Extract the [X, Y] coordinate from the center of the cell holding the provided text.  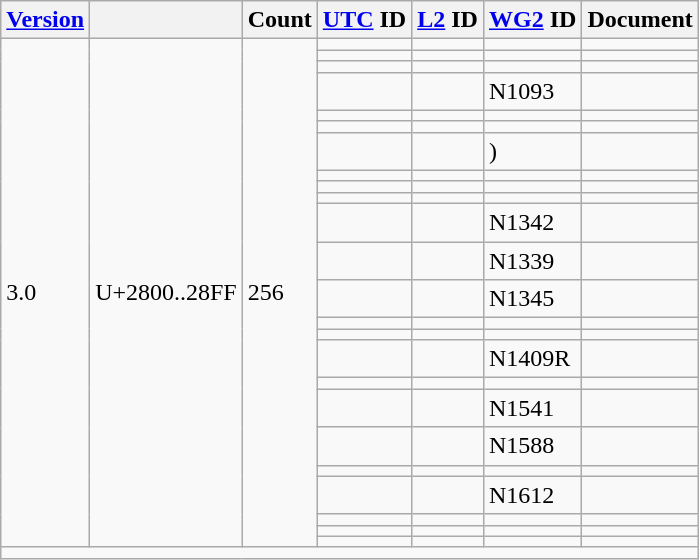
N1342 [532, 222]
) [532, 151]
Version [46, 20]
L2 ID [448, 20]
Document [640, 20]
N1541 [532, 408]
U+2800..28FF [166, 293]
N1345 [532, 299]
N1409R [532, 359]
N1588 [532, 446]
3.0 [46, 293]
Count [280, 20]
UTC ID [364, 20]
N1612 [532, 495]
N1339 [532, 261]
N1093 [532, 91]
256 [280, 293]
WG2 ID [532, 20]
